Detect which cell encompasses the target text, then output its [x, y] center coordinate. 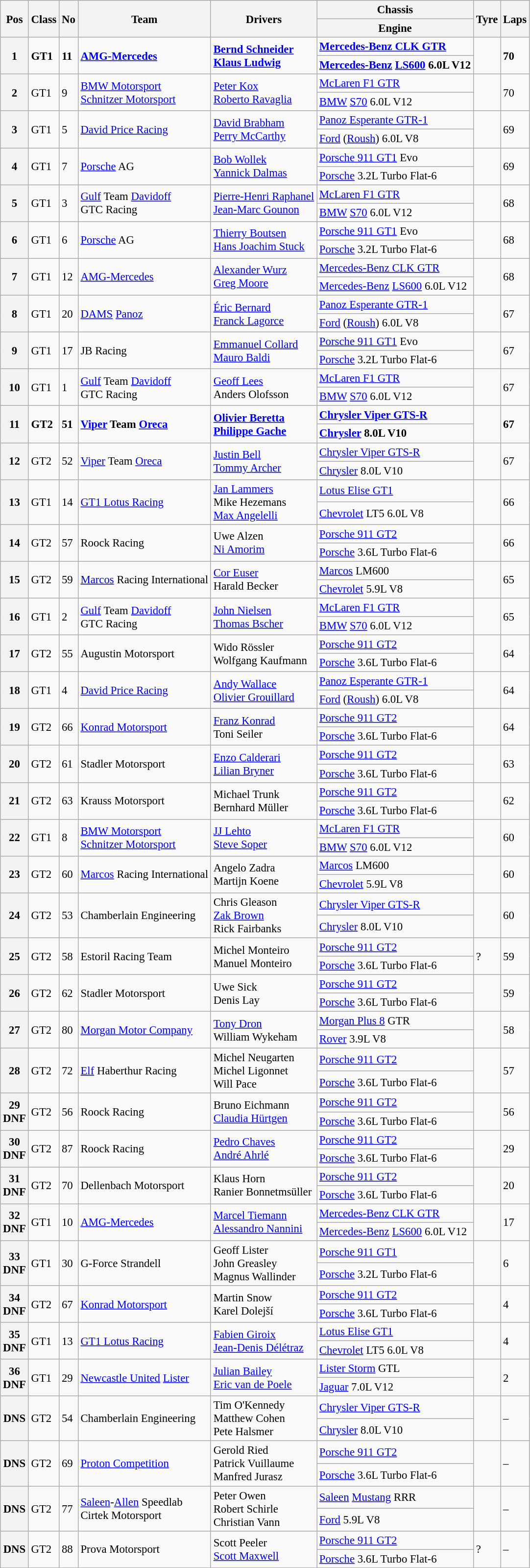
Geoff Lees Anders Olofsson [264, 387]
Estoril Racing Team [144, 956]
Michel Monteiro Manuel Monteiro [264, 956]
19 [15, 727]
Wido Rössler Wolfgang Kaufmann [264, 654]
David Brabham Perry McCarthy [264, 129]
77 [69, 1509]
Michael Trunk Bernhard Müller [264, 801]
Team [144, 19]
Tim O'Kennedy Matthew Cohen Pete Halsmer [264, 1419]
Uwe Alzen Ni Amorim [264, 543]
Franz Konrad Toni Seiler [264, 727]
Bernd Schneider Klaus Ludwig [264, 56]
88 [69, 1549]
Martin Snow Karel Dolejší [264, 1304]
Prova Motorsport [144, 1549]
32DNF [15, 1222]
Cor Euser Harald Becker [264, 579]
80 [69, 1030]
Gerold Ried Patrick Vuillaume Manfred Jurasz [264, 1464]
Dellenbach Motorsport [144, 1185]
Bruno Eichmann Claudia Hürtgen [264, 1112]
Olivier Beretta Philippe Gache [264, 424]
25 [15, 956]
DAMS Panoz [144, 314]
29DNF [15, 1112]
Krauss Motorsport [144, 801]
Saleen-Allen Speedlab Cirtek Motorsport [144, 1509]
Elf Haberthur Racing [144, 1071]
No [69, 19]
26 [15, 993]
Justin Bell Tommy Archer [264, 461]
Drivers [264, 19]
Jaguar 7.0L V12 [395, 1387]
Rover 3.9L V8 [395, 1039]
Julian Bailey Eric van de Poele [264, 1377]
Lister Storm GTL [395, 1369]
18 [15, 690]
Saleen Mustang RRR [395, 1497]
JB Racing [144, 351]
Andy Wallace Olivier Grouillard [264, 690]
28 [15, 1071]
24 [15, 916]
51 [69, 424]
Morgan Plus 8 GTR [395, 1021]
Ford 5.9L V8 [395, 1519]
61 [69, 764]
Thierry Boutsen Hans Joachim Stuck [264, 240]
Chris Gleason Zak Brown Rick Fairbanks [264, 916]
31DNF [15, 1185]
Chassis [395, 10]
Peter Owen Robert Schirle Christian Vann [264, 1509]
54 [69, 1419]
Tony Dron William Wykeham [264, 1030]
36DNF [15, 1377]
53 [69, 916]
Tyre [487, 19]
16 [15, 617]
30DNF [15, 1149]
Pos [15, 19]
Klaus Horn Ranier Bonnetmsüller [264, 1185]
Fabien Giroix Jean-Denis Délétraz [264, 1341]
52 [69, 461]
Morgan Motor Company [144, 1030]
Peter Kox Roberto Ravaglia [264, 92]
Alexander Wurz Greg Moore [264, 276]
Porsche 911 GT1 [395, 1252]
Scott Peeler Scott Maxwell [264, 1549]
55 [69, 654]
30 [69, 1263]
John Nielsen Thomas Bscher [264, 617]
Bob Wollek Yannick Dalmas [264, 167]
Pedro Chaves André Ahrlé [264, 1149]
22 [15, 837]
Angelo Zadra Martijn Koene [264, 874]
Engine [395, 28]
Éric Bernard Franck Lagorce [264, 314]
Enzo Calderari Lilian Bryner [264, 764]
87 [69, 1149]
21 [15, 801]
33DNF [15, 1263]
27 [15, 1030]
72 [69, 1071]
Emmanuel Collard Mauro Baldi [264, 351]
Michel Neugarten Michel Ligonnet Will Pace [264, 1071]
Newcastle United Lister [144, 1377]
23 [15, 874]
35DNF [15, 1341]
34DNF [15, 1304]
Proton Competition [144, 1464]
Marcel Tiemann Alessandro Nannini [264, 1222]
15 [15, 579]
G-Force Strandell [144, 1263]
Laps [515, 19]
Jan Lammers Mike Hezemans Max Angelelli [264, 502]
Pierre-Henri Raphanel Jean-Marc Gounon [264, 203]
Uwe Sick Denis Lay [264, 993]
Geoff Lister John Greasley Magnus Wallinder [264, 1263]
JJ Lehto Steve Soper [264, 837]
Class [44, 19]
Augustin Motorsport [144, 654]
